Return the [X, Y] coordinate for the center point of the cell that contains the specified text.  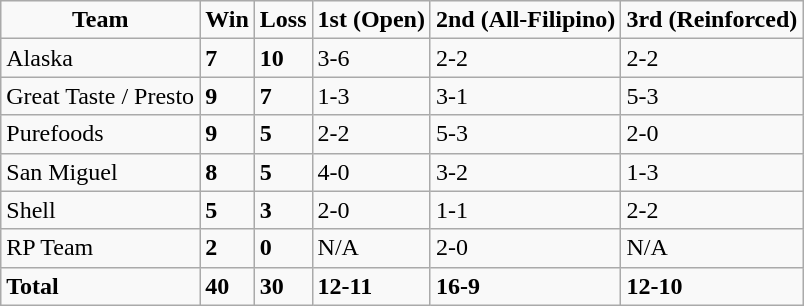
10 [283, 58]
Loss [283, 20]
8 [228, 172]
3rd (Reinforced) [712, 20]
3-2 [525, 172]
2 [228, 248]
RP Team [100, 248]
0 [283, 248]
3-6 [371, 58]
Alaska [100, 58]
12-11 [371, 286]
2nd (All-Filipino) [525, 20]
Purefoods [100, 134]
16-9 [525, 286]
1st (Open) [371, 20]
Shell [100, 210]
3 [283, 210]
3-1 [525, 96]
30 [283, 286]
40 [228, 286]
Team [100, 20]
12-10 [712, 286]
Win [228, 20]
San Miguel [100, 172]
1-1 [525, 210]
Total [100, 286]
4-0 [371, 172]
Great Taste / Presto [100, 96]
